Scan for the cell matching the given text and deliver its (X, Y) coordinate at center. 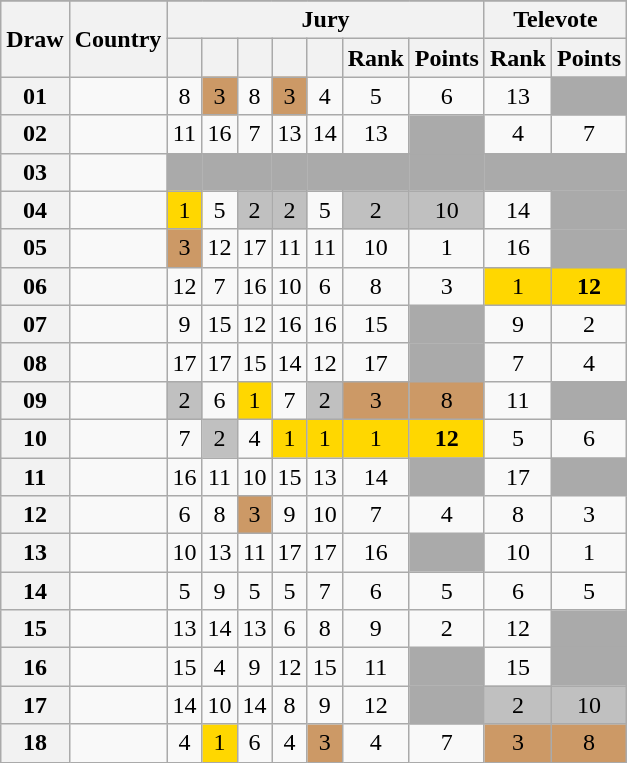
09 (35, 400)
03 (35, 172)
05 (35, 248)
Televote (555, 20)
18 (35, 743)
02 (35, 134)
Jury (326, 20)
06 (35, 286)
08 (35, 362)
01 (35, 96)
Country (118, 39)
04 (35, 210)
Draw (35, 39)
07 (35, 324)
